Return the [x, y] coordinate for the center point of the cell that contains the specified text.  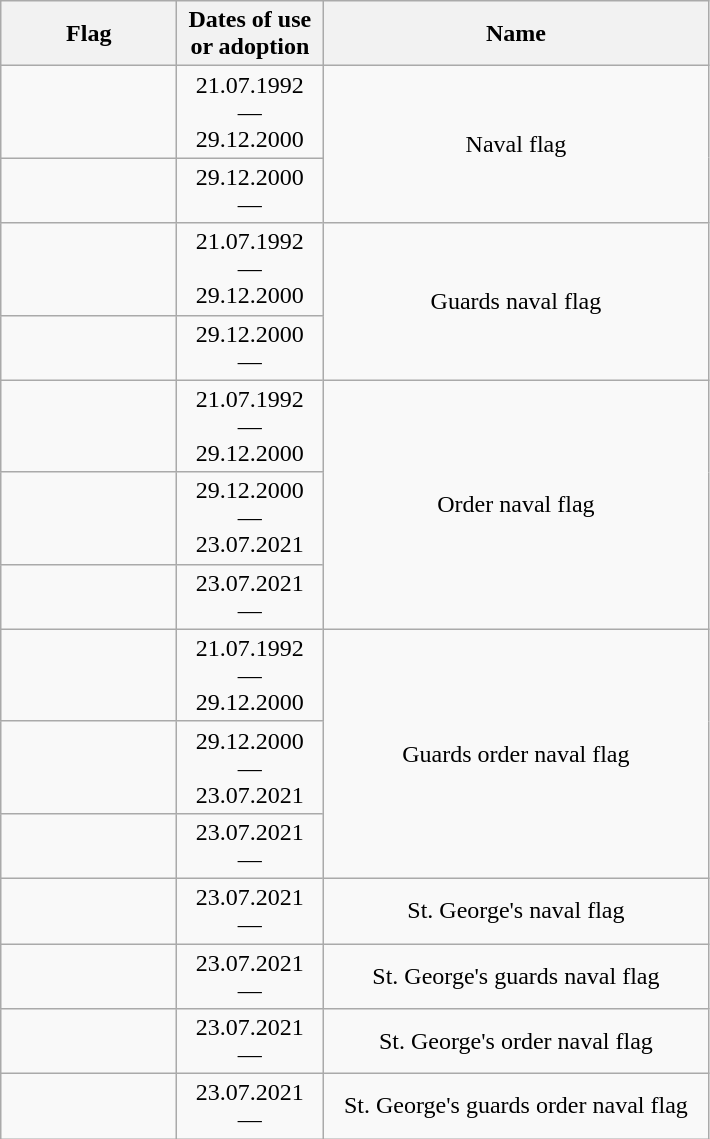
Guards order naval flag [516, 754]
Flag [89, 34]
Guards naval flag [516, 302]
Naval flag [516, 144]
St. George's guards naval flag [516, 976]
Order naval flag [516, 504]
St. George's guards order naval flag [516, 1106]
Name [516, 34]
St. George's naval flag [516, 910]
Dates of use or adoption [250, 34]
St. George's order naval flag [516, 1042]
